Pinpoint the cell where the given text exists, returning its [X, Y] midpoint coordinate. 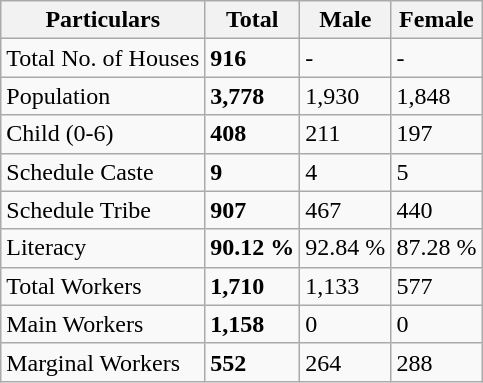
9 [252, 172]
1,158 [252, 324]
Schedule Tribe [103, 210]
1,133 [346, 286]
90.12 % [252, 248]
408 [252, 134]
87.28 % [436, 248]
92.84 % [346, 248]
264 [346, 362]
4 [346, 172]
577 [436, 286]
907 [252, 210]
1,930 [346, 96]
Main Workers [103, 324]
Male [346, 20]
Literacy [103, 248]
197 [436, 134]
Marginal Workers [103, 362]
5 [436, 172]
Total [252, 20]
552 [252, 362]
1,710 [252, 286]
440 [436, 210]
Total No. of Houses [103, 58]
Child (0-6) [103, 134]
Schedule Caste [103, 172]
467 [346, 210]
211 [346, 134]
916 [252, 58]
288 [436, 362]
Particulars [103, 20]
Female [436, 20]
Total Workers [103, 286]
1,848 [436, 96]
Population [103, 96]
3,778 [252, 96]
